Search for the cell housing the specified text and yield its [x, y] center coordinate. 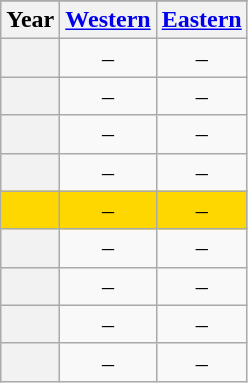
Year [30, 20]
Western [108, 20]
Eastern [202, 20]
